Scan for the cell matching the given text and deliver its (X, Y) coordinate at center. 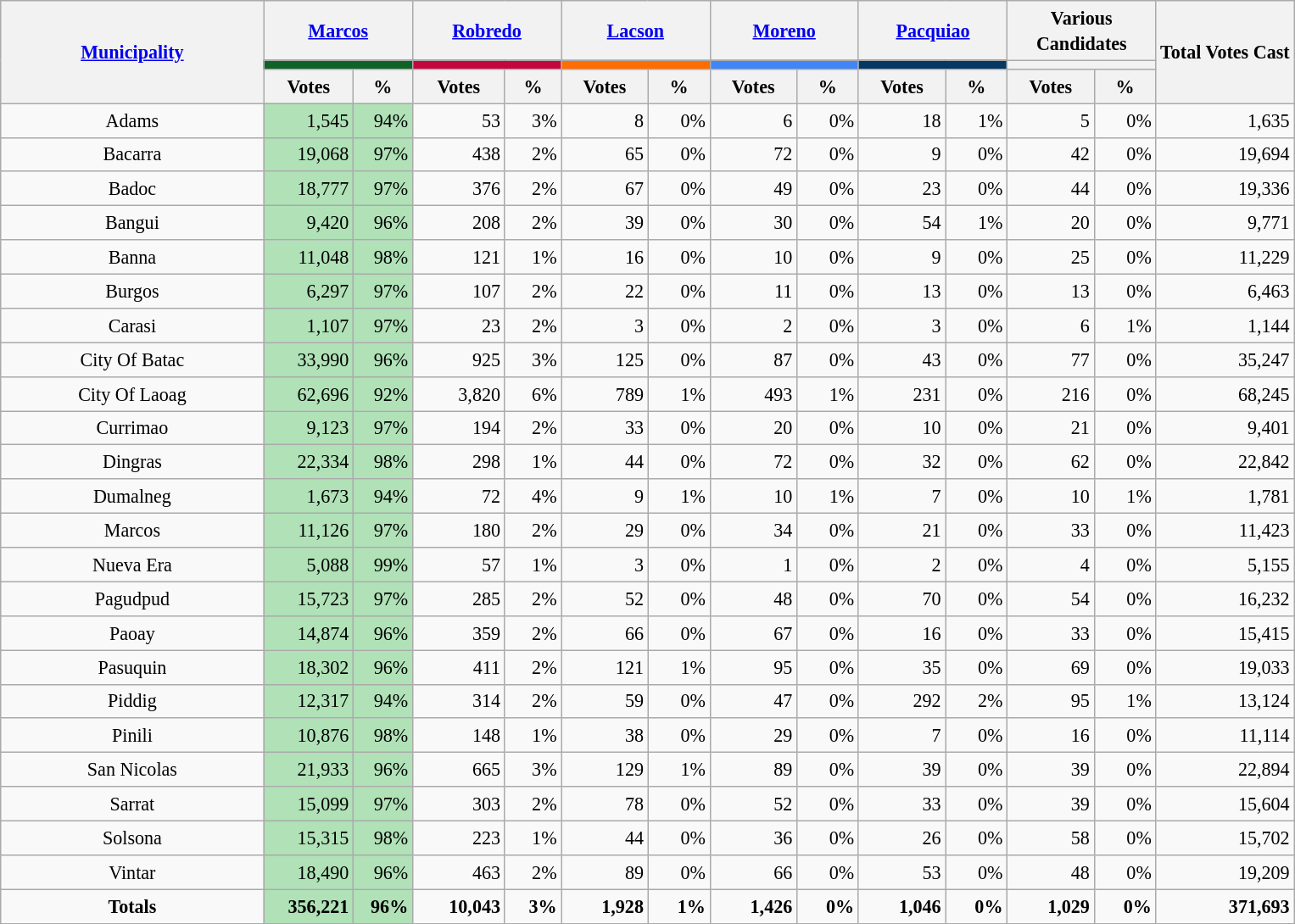
15,723 (309, 598)
129 (605, 769)
6,463 (1225, 291)
438 (458, 154)
Totals (132, 906)
463 (458, 871)
19,336 (1225, 188)
62 (1051, 462)
12,317 (309, 701)
15,702 (1225, 838)
15,315 (309, 838)
58 (1051, 838)
Dumalneg (132, 496)
1,635 (1225, 120)
411 (458, 666)
15,415 (1225, 632)
Currimao (132, 427)
42 (1051, 154)
19,033 (1225, 666)
77 (1051, 359)
25 (1051, 257)
78 (605, 804)
4% (533, 496)
59 (605, 701)
5 (1051, 120)
18,490 (309, 871)
30 (753, 222)
69 (1051, 666)
493 (753, 393)
303 (458, 804)
Carasi (132, 325)
Total Votes Cast (1225, 51)
9,771 (1225, 222)
314 (458, 701)
Banna (132, 257)
10,043 (458, 906)
5,088 (309, 564)
298 (458, 462)
Dingras (132, 462)
231 (901, 393)
371,693 (1225, 906)
Various Candidates (1082, 30)
49 (753, 188)
9,401 (1225, 427)
57 (458, 564)
38 (605, 735)
1,928 (605, 906)
11,126 (309, 530)
10,876 (309, 735)
47 (753, 701)
92% (382, 393)
26 (901, 838)
Municipality (132, 51)
Vintar (132, 871)
Nueva Era (132, 564)
13,124 (1225, 701)
1,781 (1225, 496)
1 (753, 564)
107 (458, 291)
11 (753, 291)
22,842 (1225, 462)
22,334 (309, 462)
925 (458, 359)
Robredo (487, 30)
180 (458, 530)
19,694 (1225, 154)
6,297 (309, 291)
34 (753, 530)
356,221 (309, 906)
292 (901, 701)
68,245 (1225, 393)
6% (533, 393)
1,545 (309, 120)
Burgos (132, 291)
Pacquiao (933, 30)
Adams (132, 120)
194 (458, 427)
148 (458, 735)
4 (1051, 564)
5,155 (1225, 564)
285 (458, 598)
22,894 (1225, 769)
22 (605, 291)
18 (901, 120)
Lacson (636, 30)
33,990 (309, 359)
99% (382, 564)
208 (458, 222)
1,426 (753, 906)
223 (458, 838)
Pasuquin (132, 666)
Paoay (132, 632)
Badoc (132, 188)
Pagudpud (132, 598)
32 (901, 462)
125 (605, 359)
8 (605, 120)
City Of Batac (132, 359)
62,696 (309, 393)
70 (901, 598)
Sarrat (132, 804)
1,673 (309, 496)
19,068 (309, 154)
376 (458, 188)
Piddig (132, 701)
Bacarra (132, 154)
16,232 (1225, 598)
35,247 (1225, 359)
11,114 (1225, 735)
11,423 (1225, 530)
Pinili (132, 735)
1,029 (1051, 906)
87 (753, 359)
789 (605, 393)
19,209 (1225, 871)
18,302 (309, 666)
1,144 (1225, 325)
14,874 (309, 632)
City Of Laoag (132, 393)
1,107 (309, 325)
3,820 (458, 393)
9,123 (309, 427)
18,777 (309, 188)
9,420 (309, 222)
11,229 (1225, 257)
43 (901, 359)
15,604 (1225, 804)
216 (1051, 393)
Bangui (132, 222)
11,048 (309, 257)
1,046 (901, 906)
359 (458, 632)
15,099 (309, 804)
65 (605, 154)
Moreno (784, 30)
21,933 (309, 769)
35 (901, 666)
36 (753, 838)
665 (458, 769)
Solsona (132, 838)
San Nicolas (132, 769)
